For the text-containing cell, return its midpoint in [x, y] coordinate format. 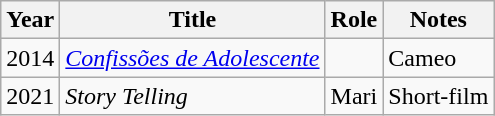
Short-film [438, 96]
2014 [30, 58]
Title [192, 20]
Role [354, 20]
Confissões de Adolescente [192, 58]
2021 [30, 96]
Notes [438, 20]
Story Telling [192, 96]
Cameo [438, 58]
Mari [354, 96]
Year [30, 20]
